Search for the cell housing the specified text and yield its [x, y] center coordinate. 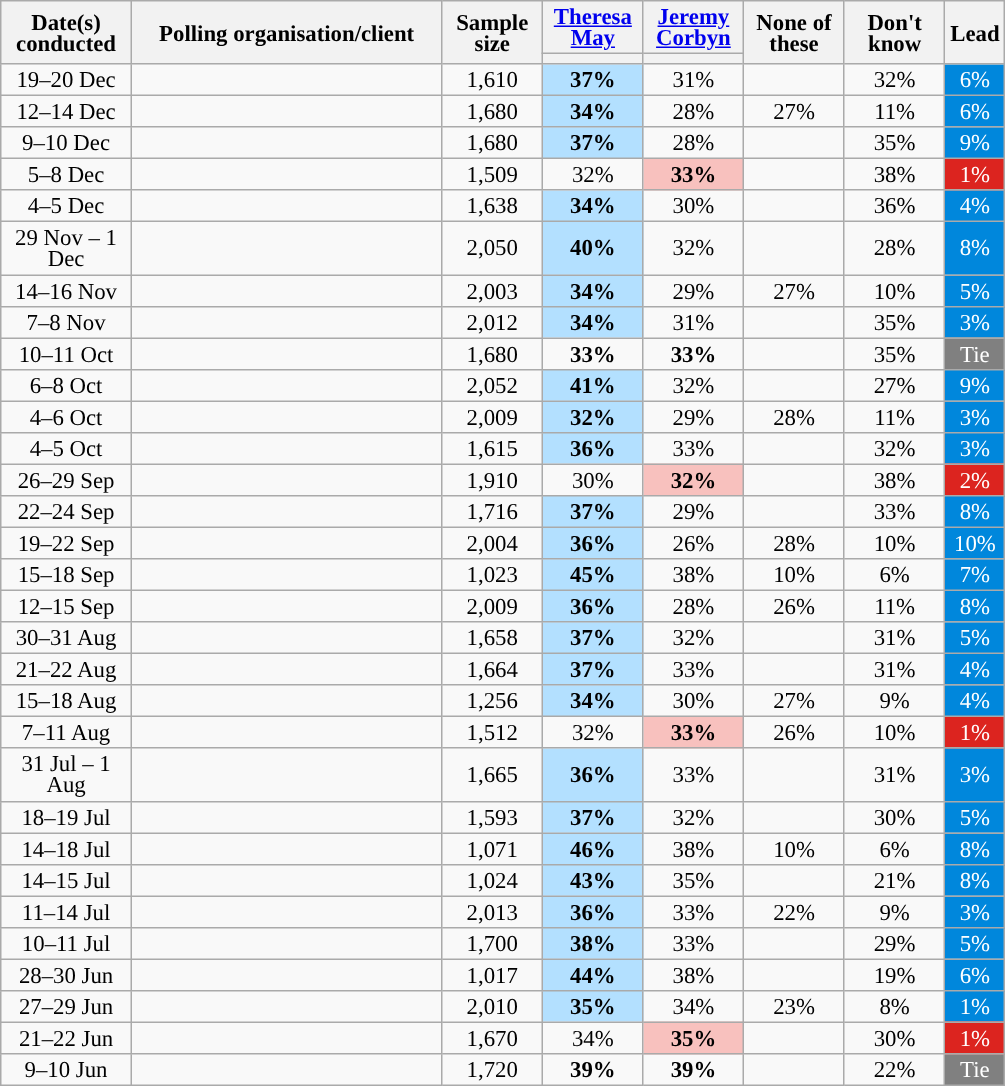
12–14 Dec [66, 112]
43% [594, 880]
Lead [975, 32]
11–14 Jul [66, 912]
1,658 [492, 638]
1,593 [492, 817]
19–22 Sep [66, 543]
1,720 [492, 1070]
44% [594, 975]
45% [594, 575]
28–30 Jun [66, 975]
27–29 Jun [66, 1007]
1,023 [492, 575]
4–5 Oct [66, 449]
29 Nov – 1 Dec [66, 248]
1,716 [492, 512]
2,050 [492, 248]
2,012 [492, 322]
9–10 Dec [66, 143]
14–15 Jul [66, 880]
1,670 [492, 1038]
Jeremy Corbyn [694, 28]
2,052 [492, 385]
1,610 [492, 80]
1,638 [492, 206]
1,256 [492, 701]
41% [594, 385]
7–8 Nov [66, 322]
1,024 [492, 880]
15–18 Aug [66, 701]
1,512 [492, 733]
31 Jul – 1 Aug [66, 776]
Don't know [894, 32]
2,003 [492, 291]
6–8 Oct [66, 385]
12–15 Sep [66, 607]
21–22 Jun [66, 1038]
15–18 Sep [66, 575]
2% [975, 480]
40% [594, 248]
10–11 Jul [66, 944]
26–29 Sep [66, 480]
1,509 [492, 175]
14–18 Jul [66, 849]
19–20 Dec [66, 80]
19% [894, 975]
14–16 Nov [66, 291]
10–11 Oct [66, 354]
1,664 [492, 670]
Polling organisation/client [286, 32]
22–24 Sep [66, 512]
30–31 Aug [66, 638]
2,010 [492, 1007]
None of these [794, 32]
4–5 Dec [66, 206]
21% [894, 880]
1,071 [492, 849]
Date(s)conducted [66, 32]
2,013 [492, 912]
7% [975, 575]
Theresa May [594, 28]
1,017 [492, 975]
21–22 Aug [66, 670]
1,665 [492, 776]
5–8 Dec [66, 175]
1,700 [492, 944]
4–6 Oct [66, 417]
9–10 Jun [66, 1070]
2,004 [492, 543]
18–19 Jul [66, 817]
1,910 [492, 480]
Sample size [492, 32]
1,615 [492, 449]
46% [594, 849]
7–11 Aug [66, 733]
23% [794, 1007]
